Return the [X, Y] coordinate for the center point of the cell that contains the specified text.  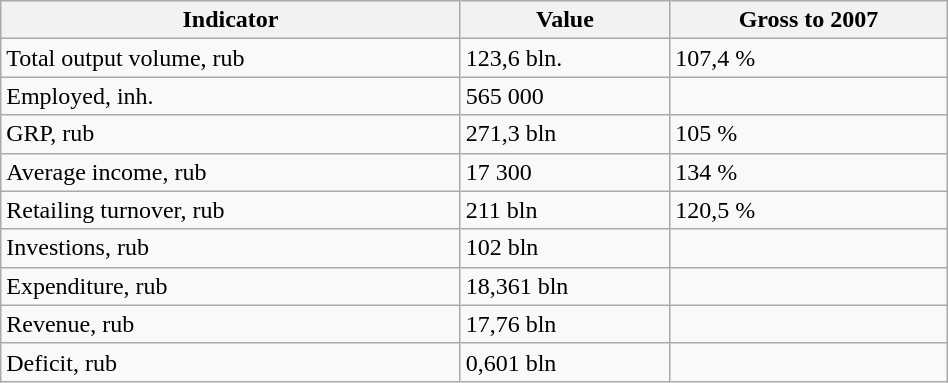
107,4 % [809, 58]
102 bln [565, 248]
271,3 bln [565, 134]
123,6 bln. [565, 58]
120,5 % [809, 210]
565 000 [565, 96]
17 300 [565, 172]
Investions, rub [230, 248]
Employed, inh. [230, 96]
Retailing turnover, rub [230, 210]
Revenue, rub [230, 324]
0,601 bln [565, 362]
Deficit, rub [230, 362]
Total output volume, rub [230, 58]
134 % [809, 172]
Value [565, 20]
105 % [809, 134]
18,361 bln [565, 286]
211 bln [565, 210]
17,76 bln [565, 324]
Indicator [230, 20]
Expenditure, rub [230, 286]
Average income, rub [230, 172]
Gross to 2007 [809, 20]
GRP, rub [230, 134]
